Scan for the cell matching the given text and deliver its (x, y) coordinate at center. 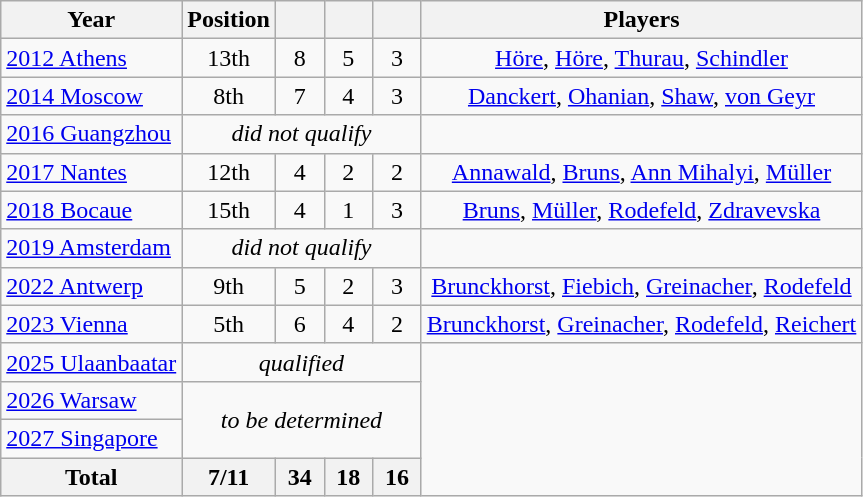
Players (642, 20)
8 (300, 58)
2023 Vienna (92, 324)
Brunckhorst, Fiebich, Greinacher, Rodefeld (642, 286)
2026 Warsaw (92, 400)
5th (229, 324)
2012 Athens (92, 58)
Höre, Höre, Thurau, Schindler (642, 58)
7/11 (229, 477)
Brunckhorst, Greinacher, Rodefeld, Reichert (642, 324)
Year (92, 20)
2018 Bocaue (92, 210)
16 (398, 477)
Total (92, 477)
Danckert, Ohanian, Shaw, von Geyr (642, 96)
6 (300, 324)
7 (300, 96)
Bruns, Müller, Rodefeld, Zdravevska (642, 210)
2017 Nantes (92, 172)
2027 Singapore (92, 438)
9th (229, 286)
2019 Amsterdam (92, 248)
13th (229, 58)
2025 Ulaanbaatar (92, 362)
1 (348, 210)
12th (229, 172)
18 (348, 477)
qualified (302, 362)
Position (229, 20)
Annawald, Bruns, Ann Mihalyi, Müller (642, 172)
8th (229, 96)
15th (229, 210)
2022 Antwerp (92, 286)
2014 Moscow (92, 96)
34 (300, 477)
to be determined (302, 419)
2016 Guangzhou (92, 134)
